Output the [X, Y] coordinate of the center of the cell containing the given text.  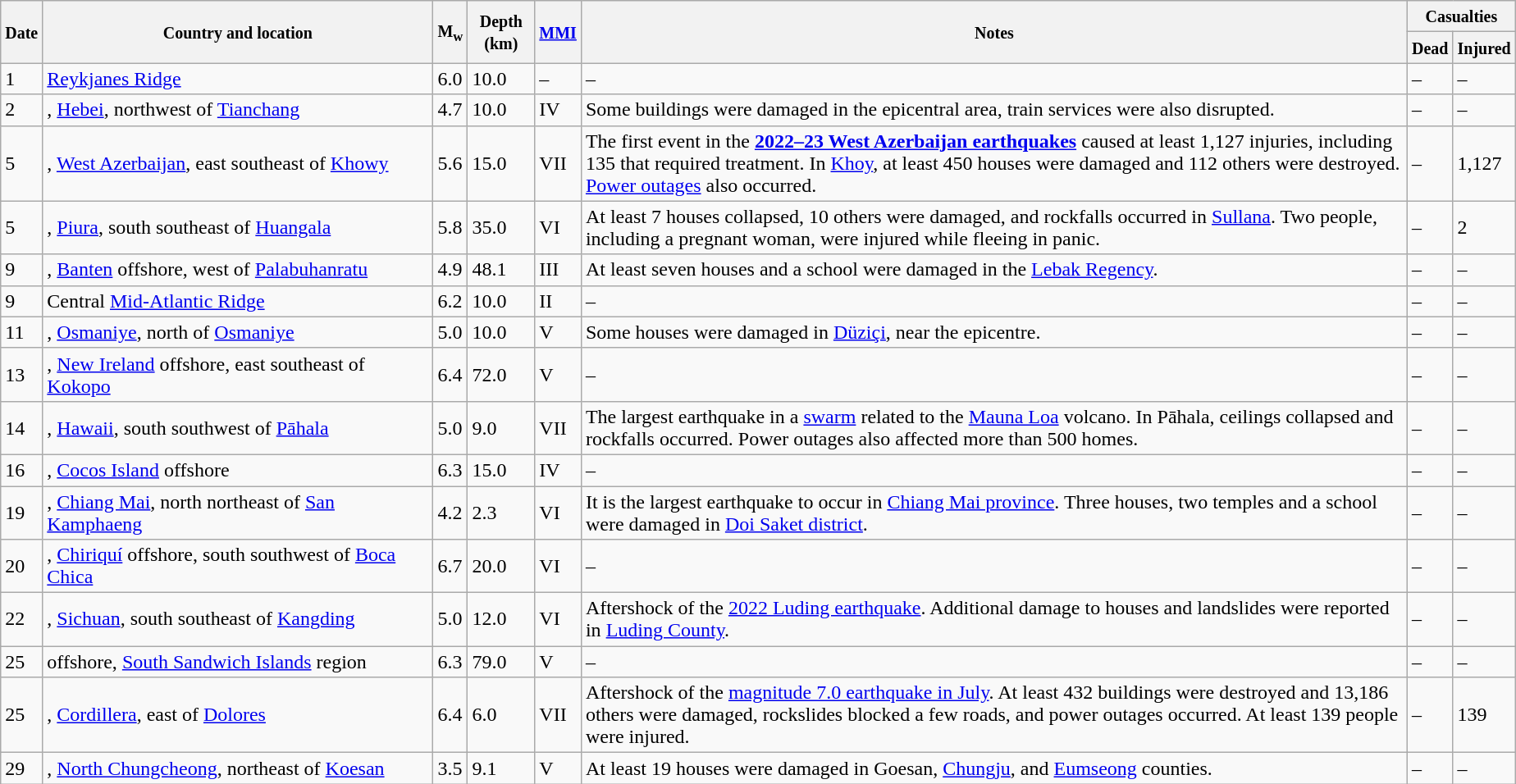
, Piura, south southeast of Huangala [238, 228]
48.1 [501, 270]
79.0 [501, 662]
11 [21, 332]
, New Ireland offshore, east southeast of Kokopo [238, 374]
At least 19 houses were damaged in Goesan, Chungju, and Eumseong counties. [994, 768]
, Osmaniye, north of Osmaniye [238, 332]
4.7 [450, 110]
, West Azerbaijan, east southeast of Khowy [238, 163]
5.8 [450, 228]
, Cordillera, east of Dolores [238, 715]
139 [1484, 715]
20.0 [501, 566]
, Banten offshore, west of Palabuhanratu [238, 270]
29 [21, 768]
Notes [994, 32]
It is the largest earthquake to occur in Chiang Mai province. Three houses, two temples and a school were damaged in Doi Saket district. [994, 512]
Injured [1484, 48]
5.6 [450, 163]
20 [21, 566]
Depth (km) [501, 32]
II [558, 301]
2.3 [501, 512]
Casualties [1461, 16]
4.9 [450, 270]
Mw [450, 32]
6.7 [450, 566]
9.0 [501, 428]
4.2 [450, 512]
13 [21, 374]
22 [21, 620]
At least seven houses and a school were damaged in the Lebak Regency. [994, 270]
16 [21, 470]
1,127 [1484, 163]
Date [21, 32]
, Hawaii, south southwest of Pāhala [238, 428]
3.5 [450, 768]
72.0 [501, 374]
6.2 [450, 301]
MMI [558, 32]
, Chiang Mai, north northeast of San Kamphaeng [238, 512]
Aftershock of the 2022 Luding earthquake. Additional damage to houses and landslides were reported in Luding County. [994, 620]
, Chiriquí offshore, south southwest of Boca Chica [238, 566]
1 [21, 79]
Central Mid-Atlantic Ridge [238, 301]
III [558, 270]
, North Chungcheong, northeast of Koesan [238, 768]
35.0 [501, 228]
, Sichuan, south southeast of Kangding [238, 620]
Country and location [238, 32]
Reykjanes Ridge [238, 79]
, Hebei, northwest of Tianchang [238, 110]
, Cocos Island offshore [238, 470]
9.1 [501, 768]
Dead [1430, 48]
19 [21, 512]
12.0 [501, 620]
14 [21, 428]
offshore, South Sandwich Islands region [238, 662]
Some houses were damaged in Düziçi, near the epicentre. [994, 332]
Some buildings were damaged in the epicentral area, train services were also disrupted. [994, 110]
